Return [X, Y] of the center of cell containing provided text 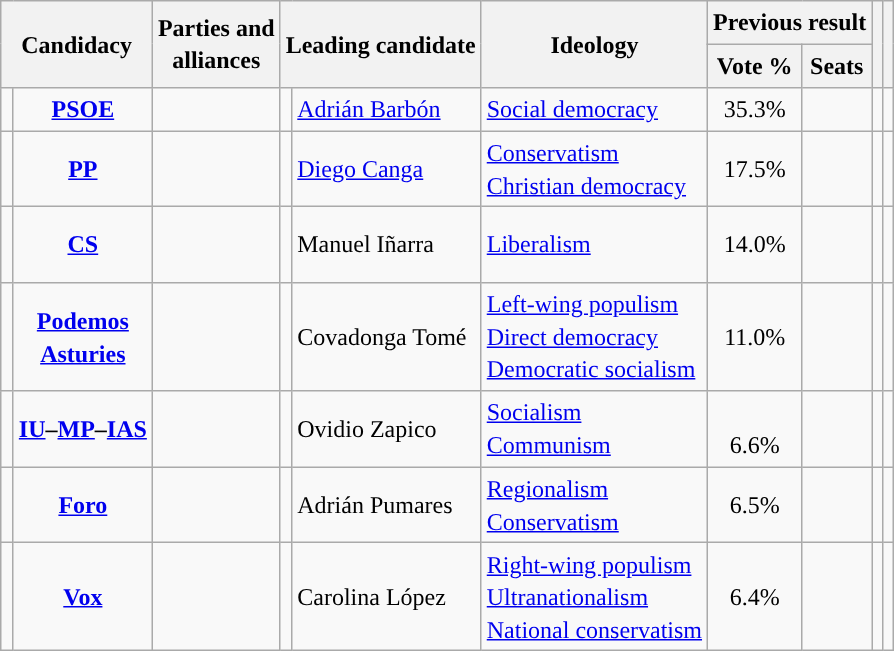
Carolina López [386, 597]
Ideology [594, 44]
RegionalismConservatism [594, 505]
11.0% [755, 337]
ConservatismChristian democracy [594, 169]
17.5% [755, 169]
IU–MP–IAS [82, 429]
35.3% [755, 110]
Candidacy [77, 44]
Vox [82, 597]
PSOE [82, 110]
Ovidio Zapico [386, 429]
Leading candidate [380, 44]
Adrián Pumares [386, 505]
6.4% [755, 597]
Social democracy [594, 110]
Covadonga Tomé [386, 337]
6.5% [755, 505]
Manuel Iñarra [386, 245]
Vote % [755, 66]
Parties andalliances [216, 44]
Liberalism [594, 245]
SocialismCommunism [594, 429]
Adrián Barbón [386, 110]
14.0% [755, 245]
Seats [837, 66]
Foro [82, 505]
Previous result [790, 22]
Left-wing populismDirect democracyDemocratic socialism [594, 337]
6.6% [755, 429]
Right-wing populismUltranationalismNational conservatism [594, 597]
Diego Canga [386, 169]
PodemosAsturies [82, 337]
CS [82, 245]
PP [82, 169]
